For the text-containing cell, return its midpoint in [X, Y] coordinate format. 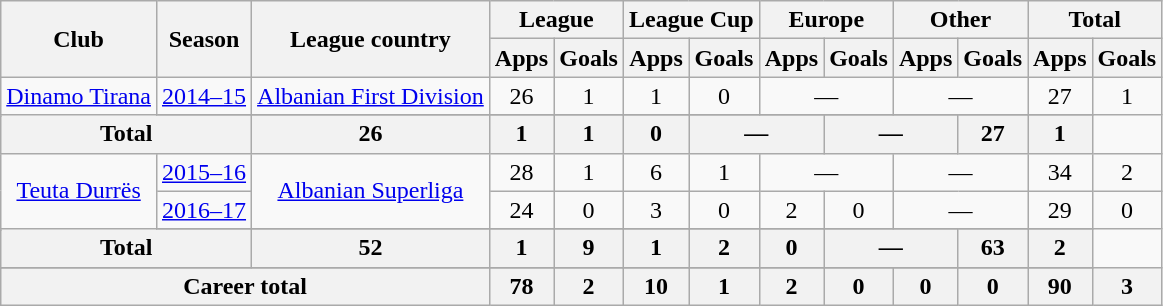
63 [993, 248]
League [556, 20]
2014–15 [204, 96]
Career total [246, 286]
24 [521, 210]
2015–16 [204, 172]
Albanian Superliga [371, 191]
Season [204, 39]
28 [521, 172]
Teuta Durrës [79, 191]
League Cup [691, 20]
78 [521, 286]
6 [656, 172]
2016–17 [204, 210]
Albanian First Division [371, 96]
9 [589, 248]
Club [79, 39]
34 [1060, 172]
League country [371, 39]
29 [1060, 210]
90 [1060, 286]
Other [960, 20]
10 [656, 286]
Dinamo Tirana [79, 96]
Europe [826, 20]
52 [371, 248]
